Return the (X, Y) coordinate for the center point of the cell that contains the specified text.  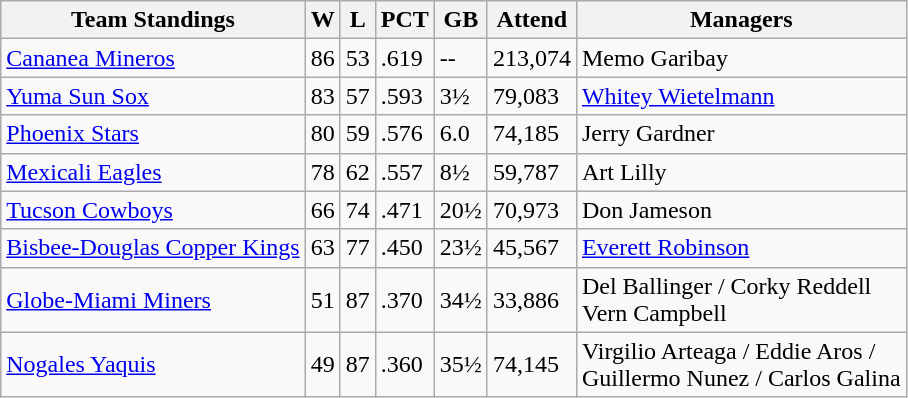
Don Jameson (741, 210)
Nogales Yaquis (153, 364)
20½ (460, 210)
Jerry Gardner (741, 134)
Memo Garibay (741, 58)
.360 (404, 364)
-- (460, 58)
53 (358, 58)
49 (322, 364)
Del Ballinger / Corky Reddell Vern Campbell (741, 300)
59,787 (532, 172)
.450 (404, 248)
Virgilio Arteaga / Eddie Aros / Guillermo Nunez / Carlos Galina (741, 364)
74 (358, 210)
.471 (404, 210)
66 (322, 210)
.619 (404, 58)
86 (322, 58)
59 (358, 134)
77 (358, 248)
23½ (460, 248)
Mexicali Eagles (153, 172)
Cananea Mineros (153, 58)
Everett Robinson (741, 248)
74,145 (532, 364)
33,886 (532, 300)
78 (322, 172)
.557 (404, 172)
Globe-Miami Miners (153, 300)
80 (322, 134)
Yuma Sun Sox (153, 96)
8½ (460, 172)
Phoenix Stars (153, 134)
34½ (460, 300)
6.0 (460, 134)
W (322, 20)
.370 (404, 300)
Managers (741, 20)
PCT (404, 20)
.576 (404, 134)
79,083 (532, 96)
Bisbee-Douglas Copper Kings (153, 248)
83 (322, 96)
74,185 (532, 134)
Art Lilly (741, 172)
51 (322, 300)
Tucson Cowboys (153, 210)
70,973 (532, 210)
Attend (532, 20)
L (358, 20)
35½ (460, 364)
62 (358, 172)
45,567 (532, 248)
57 (358, 96)
GB (460, 20)
Whitey Wietelmann (741, 96)
Team Standings (153, 20)
.593 (404, 96)
63 (322, 248)
213,074 (532, 58)
3½ (460, 96)
